Return the (x, y) coordinate for the center point of the cell that contains the specified text.  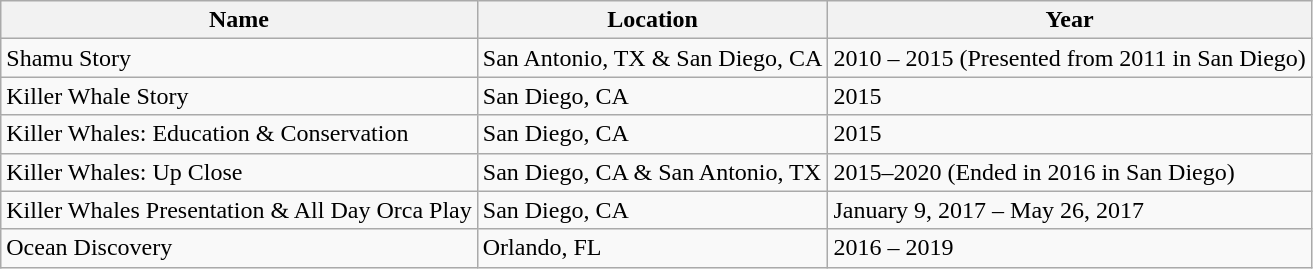
Year (1070, 20)
January 9, 2017 – May 26, 2017 (1070, 210)
Name (240, 20)
Killer Whales: Up Close (240, 172)
San Antonio, TX & San Diego, CA (652, 58)
Killer Whale Story (240, 96)
San Diego, CA & San Antonio, TX (652, 172)
Shamu Story (240, 58)
2016 – 2019 (1070, 248)
Killer Whales: Education & Conservation (240, 134)
Ocean Discovery (240, 248)
Location (652, 20)
Orlando, FL (652, 248)
2015–2020 (Ended in 2016 in San Diego) (1070, 172)
Killer Whales Presentation & All Day Orca Play (240, 210)
2010 – 2015 (Presented from 2011 in San Diego) (1070, 58)
